Pinpoint the cell where the given text exists, returning its [X, Y] midpoint coordinate. 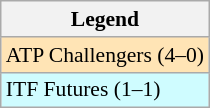
ATP Challengers (4–0) [105, 55]
Legend [105, 19]
ITF Futures (1–1) [105, 90]
